Pinpoint the cell where the given text exists, returning its [X, Y] midpoint coordinate. 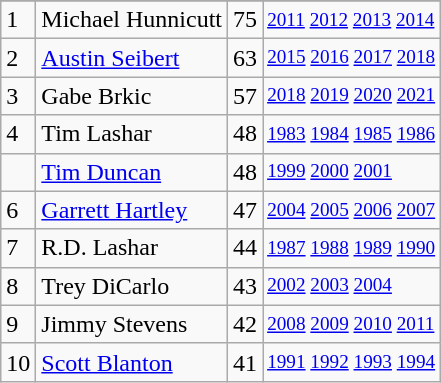
75 [246, 20]
10 [18, 362]
Trey DiCarlo [132, 286]
41 [246, 362]
43 [246, 286]
Michael Hunnicutt [132, 20]
42 [246, 324]
2002 2003 2004 [352, 286]
6 [18, 210]
Scott Blanton [132, 362]
2008 2009 2010 2011 [352, 324]
1999 2000 2001 [352, 172]
Tim Duncan [132, 172]
Austin Seibert [132, 58]
1991 1992 1993 1994 [352, 362]
44 [246, 248]
63 [246, 58]
8 [18, 286]
2 [18, 58]
3 [18, 96]
4 [18, 134]
1 [18, 20]
7 [18, 248]
Tim Lashar [132, 134]
9 [18, 324]
1983 1984 1985 1986 [352, 134]
2018 2019 2020 2021 [352, 96]
2015 2016 2017 2018 [352, 58]
Jimmy Stevens [132, 324]
R.D. Lashar [132, 248]
57 [246, 96]
Garrett Hartley [132, 210]
Gabe Brkic [132, 96]
2011 2012 2013 2014 [352, 20]
47 [246, 210]
2004 2005 2006 2007 [352, 210]
1987 1988 1989 1990 [352, 248]
